Locate the cell with the specified text and output its [x, y] center coordinate. 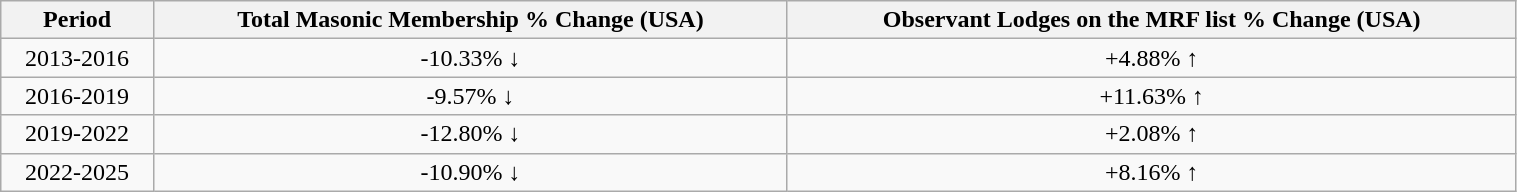
2019-2022 [78, 134]
2022-2025 [78, 172]
+8.16% ↑ [1152, 172]
Total Masonic Membership % Change (USA) [470, 20]
+2.08% ↑ [1152, 134]
2013-2016 [78, 58]
+11.63% ↑ [1152, 96]
-10.90% ↓ [470, 172]
-12.80% ↓ [470, 134]
Observant Lodges on the MRF list % Change (USA) [1152, 20]
Period [78, 20]
-9.57% ↓ [470, 96]
-10.33% ↓ [470, 58]
+4.88% ↑ [1152, 58]
2016-2019 [78, 96]
